Return (x, y) of the center of cell containing provided text 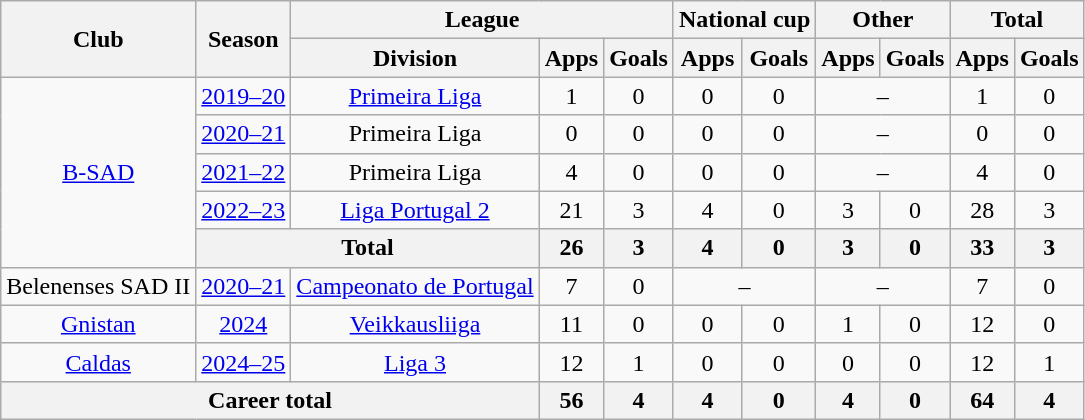
2022–23 (244, 210)
Veikkausliiga (415, 324)
Club (98, 39)
33 (982, 248)
2024–25 (244, 362)
League (482, 20)
28 (982, 210)
2019–20 (244, 96)
26 (571, 248)
Career total (270, 400)
Campeonato de Portugal (415, 286)
Caldas (98, 362)
56 (571, 400)
Division (415, 58)
64 (982, 400)
2021–22 (244, 172)
Season (244, 39)
Other (883, 20)
Liga 3 (415, 362)
B-SAD (98, 172)
Belenenses SAD II (98, 286)
Liga Portugal 2 (415, 210)
2024 (244, 324)
21 (571, 210)
Gnistan (98, 324)
National cup (744, 20)
11 (571, 324)
